Output the (x, y) coordinate of the center of the cell containing the given text.  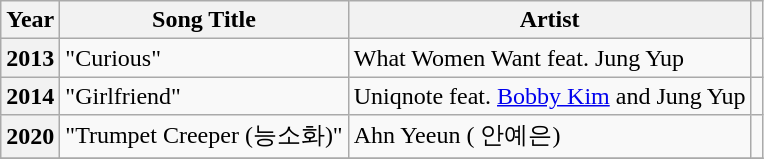
What Women Want feat. Jung Yup (550, 58)
Uniqnote feat. Bobby Kim and Jung Yup (550, 96)
"Trumpet Creeper (능소화)" (204, 136)
"Curious" (204, 58)
Song Title (204, 20)
Artist (550, 20)
2020 (30, 136)
Ahn Yeeun ( 안예은) (550, 136)
Year (30, 20)
2013 (30, 58)
2014 (30, 96)
"Girlfriend" (204, 96)
